Output the (X, Y) coordinate of the center of the cell containing the given text.  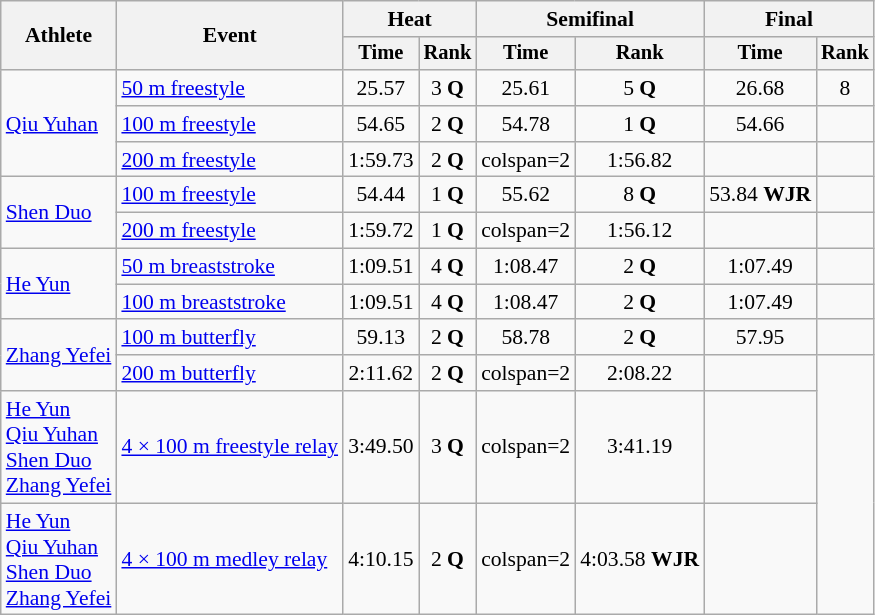
26.68 (760, 88)
8 (845, 88)
1:56.82 (640, 160)
2:11.62 (380, 373)
50 m freestyle (230, 88)
Semifinal (590, 19)
Zhang Yefei (59, 356)
2:08.22 (640, 373)
25.61 (526, 88)
4:03.58 WJR (640, 559)
58.78 (526, 338)
100 m breaststroke (230, 302)
3:49.50 (380, 447)
53.84 WJR (760, 195)
55.62 (526, 195)
Qiu Yuhan (59, 124)
4:10.15 (380, 559)
Shen Duo (59, 212)
59.13 (380, 338)
Heat (410, 19)
3:41.19 (640, 447)
1:59.73 (380, 160)
4 × 100 m medley relay (230, 559)
100 m butterfly (230, 338)
He Yun (59, 284)
200 m butterfly (230, 373)
Event (230, 36)
5 Q (640, 88)
50 m breaststroke (230, 267)
1:56.12 (640, 231)
Final (789, 19)
57.95 (760, 338)
1:59.72 (380, 231)
54.66 (760, 124)
8 Q (640, 195)
Athlete (59, 36)
54.78 (526, 124)
54.65 (380, 124)
4 × 100 m freestyle relay (230, 447)
54.44 (380, 195)
25.57 (380, 88)
